Return [X, Y] of the center of cell containing provided text 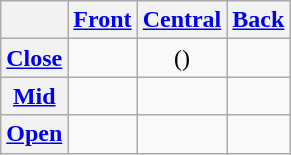
() [182, 58]
Open [34, 134]
Close [34, 58]
Mid [34, 96]
Central [182, 20]
Back [258, 20]
Front [102, 20]
